Identify which cell holds the provided text, then report its [X, Y] central coordinate. 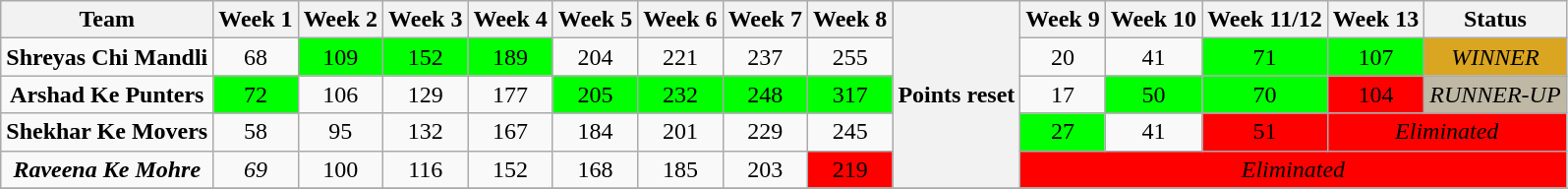
132 [426, 132]
221 [680, 57]
248 [765, 94]
20 [1063, 57]
232 [680, 94]
Points reset [957, 94]
205 [595, 94]
69 [256, 169]
Raveena Ke Mohre [107, 169]
Week 11/12 [1265, 20]
104 [1375, 94]
Week 8 [849, 20]
95 [340, 132]
237 [765, 57]
Week 5 [595, 20]
129 [426, 94]
Shreyas Chi Mandli [107, 57]
71 [1265, 57]
203 [765, 169]
107 [1375, 57]
Week 2 [340, 20]
Week 6 [680, 20]
Week 3 [426, 20]
17 [1063, 94]
WINNER [1495, 57]
189 [510, 57]
Week 9 [1063, 20]
255 [849, 57]
100 [340, 169]
70 [1265, 94]
Week 1 [256, 20]
51 [1265, 132]
229 [765, 132]
185 [680, 169]
Week 10 [1153, 20]
106 [340, 94]
317 [849, 94]
Status [1495, 20]
50 [1153, 94]
Shekhar Ke Movers [107, 132]
27 [1063, 132]
109 [340, 57]
116 [426, 169]
Arshad Ke Punters [107, 94]
72 [256, 94]
184 [595, 132]
RUNNER-UP [1495, 94]
177 [510, 94]
68 [256, 57]
201 [680, 132]
204 [595, 57]
Week 4 [510, 20]
58 [256, 132]
245 [849, 132]
219 [849, 169]
168 [595, 169]
Team [107, 20]
Week 7 [765, 20]
167 [510, 132]
Week 13 [1375, 20]
